Return the (x, y) coordinate for the center point of the cell that contains the specified text.  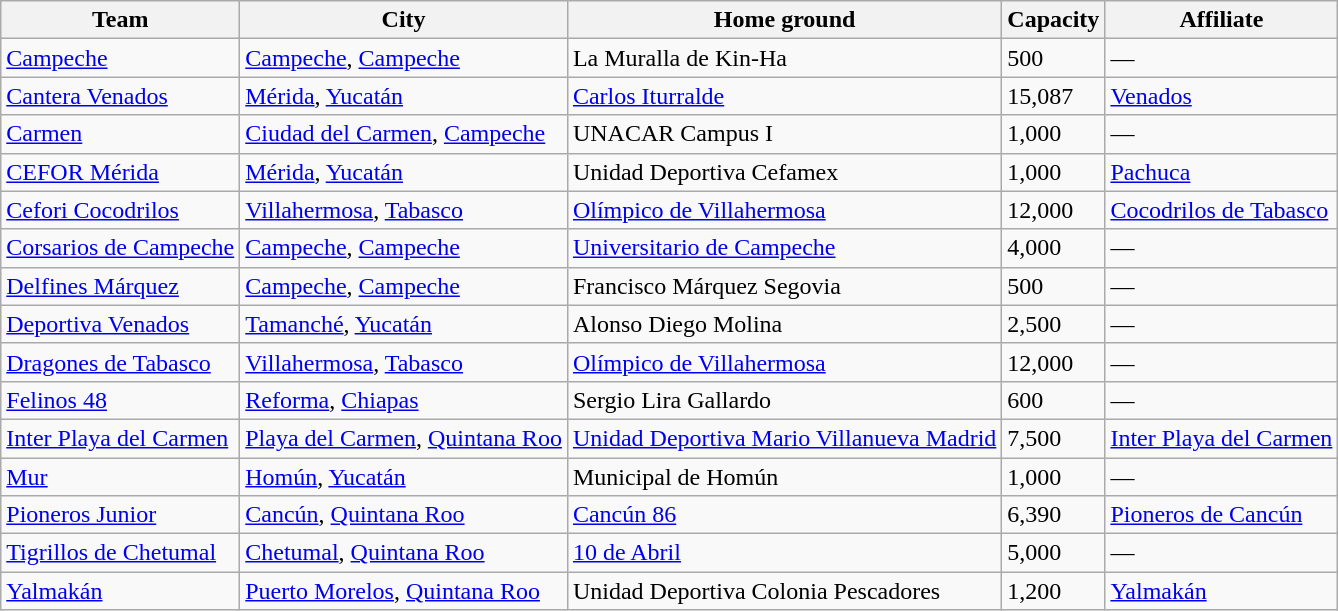
4,000 (1054, 248)
Unidad Deportiva Colonia Pescadores (784, 591)
2,500 (1054, 324)
Cocodrilos de Tabasco (1222, 210)
Deportiva Venados (120, 324)
Home ground (784, 20)
1,200 (1054, 591)
Pioneros de Cancún (1222, 515)
Carlos Iturralde (784, 96)
Tamanché, Yucatán (404, 324)
Cancún, Quintana Roo (404, 515)
Venados (1222, 96)
Felinos 48 (120, 400)
Cantera Venados (120, 96)
15,087 (1054, 96)
Sergio Lira Gallardo (784, 400)
Unidad Deportiva Cefamex (784, 172)
Corsarios de Campeche (120, 248)
CEFOR Mérida (120, 172)
Capacity (1054, 20)
600 (1054, 400)
Campeche (120, 58)
Dragones de Tabasco (120, 362)
Puerto Morelos, Quintana Roo (404, 591)
Cefori Cocodrilos (120, 210)
UNACAR Campus I (784, 134)
Homún, Yucatán (404, 477)
Alonso Diego Molina (784, 324)
Mur (120, 477)
7,500 (1054, 438)
Ciudad del Carmen, Campeche (404, 134)
Cancún 86 (784, 515)
Tigrillos de Chetumal (120, 553)
Affiliate (1222, 20)
Team (120, 20)
10 de Abril (784, 553)
Pachuca (1222, 172)
6,390 (1054, 515)
Unidad Deportiva Mario Villanueva Madrid (784, 438)
La Muralla de Kin-Ha (784, 58)
Carmen (120, 134)
Playa del Carmen, Quintana Roo (404, 438)
Francisco Márquez Segovia (784, 286)
Pioneros Junior (120, 515)
Delfines Márquez (120, 286)
City (404, 20)
5,000 (1054, 553)
Chetumal, Quintana Roo (404, 553)
Municipal de Homún (784, 477)
Universitario de Campeche (784, 248)
Reforma, Chiapas (404, 400)
